Locate the cell with the specified text and output its [X, Y] center coordinate. 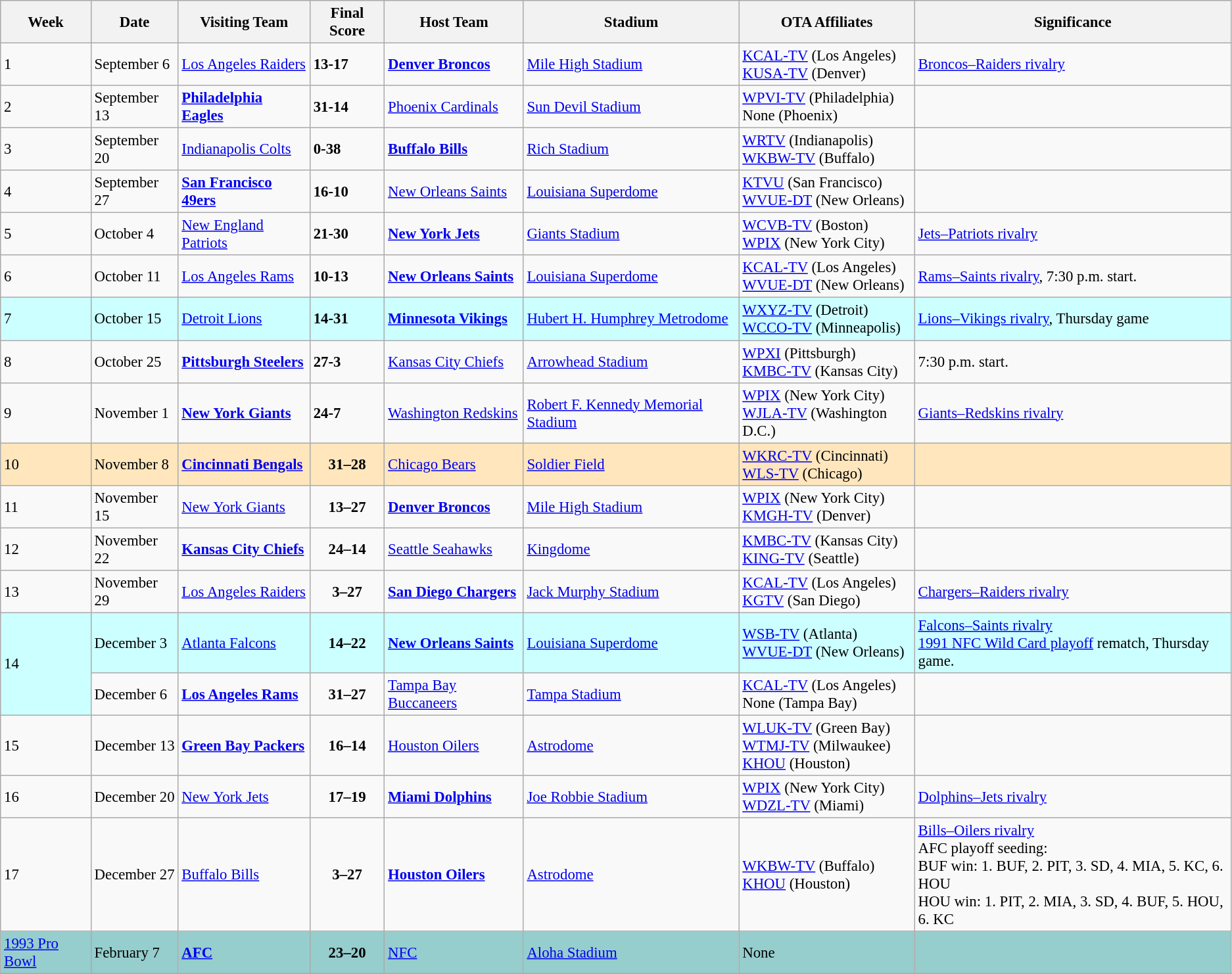
16 [46, 797]
4 [46, 192]
7 [46, 319]
Significance [1073, 22]
October 25 [134, 361]
WKRC-TV (Cincinnati)WLS-TV (Chicago) [827, 464]
2 [46, 106]
OTA Affiliates [827, 22]
Week [46, 22]
November 8 [134, 464]
WKBW-TV (Buffalo)KHOU (Houston) [827, 875]
November 15 [134, 506]
Broncos–Raiders rivalry [1073, 64]
Rich Stadium [631, 150]
13–27 [347, 506]
17 [46, 875]
Cincinnati Bengals [244, 464]
WPXI (Pittsburgh)KMBC-TV (Kansas City) [827, 361]
October 15 [134, 319]
AFC [244, 953]
WXYZ-TV (Detroit)WCCO-TV (Minneapolis) [827, 319]
September 20 [134, 150]
Jets–Patriots rivalry [1073, 234]
Hubert H. Humphrey Metrodome [631, 319]
San Francisco 49ers [244, 192]
Giants Stadium [631, 234]
14–22 [347, 643]
Rams–Saints rivalry, 7:30 p.m. start. [1073, 276]
9 [46, 413]
WRTV (Indianapolis)WKBW-TV (Buffalo) [827, 150]
October 4 [134, 234]
February 7 [134, 953]
3 [46, 150]
15 [46, 745]
14-31 [347, 319]
KTVU (San Francisco)WVUE-DT (New Orleans) [827, 192]
8 [46, 361]
Atlanta Falcons [244, 643]
December 6 [134, 694]
New England Patriots [244, 234]
WPIX (New York City)WDZL-TV (Miami) [827, 797]
December 27 [134, 875]
Green Bay Packers [244, 745]
Indianapolis Colts [244, 150]
5 [46, 234]
WCVB-TV (Boston)WPIX (New York City) [827, 234]
Chargers–Raiders rivalry [1073, 591]
KCAL-TV (Los Angeles)WVUE-DT (New Orleans) [827, 276]
KCAL-TV (Los Angeles)KUSA-TV (Denver) [827, 64]
Lions–Vikings rivalry, Thursday game [1073, 319]
27-3 [347, 361]
November 22 [134, 549]
1 [46, 64]
Stadium [631, 22]
WPIX (New York City)KMGH-TV (Denver) [827, 506]
31–28 [347, 464]
September 6 [134, 64]
Host Team [454, 22]
WPIX (New York City)WJLA-TV (Washington D.C.) [827, 413]
WSB-TV (Atlanta)WVUE-DT (New Orleans) [827, 643]
Giants–Redskins rivalry [1073, 413]
Jack Murphy Stadium [631, 591]
San Diego Chargers [454, 591]
December 3 [134, 643]
WLUK-TV (Green Bay)WTMJ-TV (Milwaukee)KHOU (Houston) [827, 745]
Falcons–Saints rivalry1991 NFC Wild Card playoff rematch, Thursday game. [1073, 643]
Soldier Field [631, 464]
NFC [454, 953]
24–14 [347, 549]
12 [46, 549]
Aloha Stadium [631, 953]
17–19 [347, 797]
6 [46, 276]
Tampa Bay Buccaneers [454, 694]
Sun Devil Stadium [631, 106]
Arrowhead Stadium [631, 361]
14 [46, 664]
31-14 [347, 106]
Phoenix Cardinals [454, 106]
December 13 [134, 745]
11 [46, 506]
Robert F. Kennedy Memorial Stadium [631, 413]
Joe Robbie Stadium [631, 797]
September 13 [134, 106]
November 29 [134, 591]
KCAL-TV (Los Angeles)None (Tampa Bay) [827, 694]
10-13 [347, 276]
Visiting Team [244, 22]
None [827, 953]
December 20 [134, 797]
Washington Redskins [454, 413]
September 27 [134, 192]
Bills–Oilers rivalryAFC playoff seeding:BUF win: 1. BUF, 2. PIT, 3. SD, 4. MIA, 5. KC, 6. HOUHOU win: 1. PIT, 2. MIA, 3. SD, 4. BUF, 5. HOU, 6. KC [1073, 875]
21-30 [347, 234]
Seattle Seahawks [454, 549]
Kingdome [631, 549]
13-17 [347, 64]
October 11 [134, 276]
Philadelphia Eagles [244, 106]
Miami Dolphins [454, 797]
0-38 [347, 150]
Date [134, 22]
Tampa Stadium [631, 694]
16-10 [347, 192]
23–20 [347, 953]
Dolphins–Jets rivalry [1073, 797]
November 1 [134, 413]
Pittsburgh Steelers [244, 361]
7:30 p.m. start. [1073, 361]
Detroit Lions [244, 319]
16–14 [347, 745]
31–27 [347, 694]
WPVI-TV (Philadelphia)None (Phoenix) [827, 106]
1993 Pro Bowl [46, 953]
Chicago Bears [454, 464]
Minnesota Vikings [454, 319]
KCAL-TV (Los Angeles)KGTV (San Diego) [827, 591]
24-7 [347, 413]
Final Score [347, 22]
10 [46, 464]
13 [46, 591]
KMBC-TV (Kansas City)KING-TV (Seattle) [827, 549]
